Search for the cell housing the specified text and yield its (x, y) center coordinate. 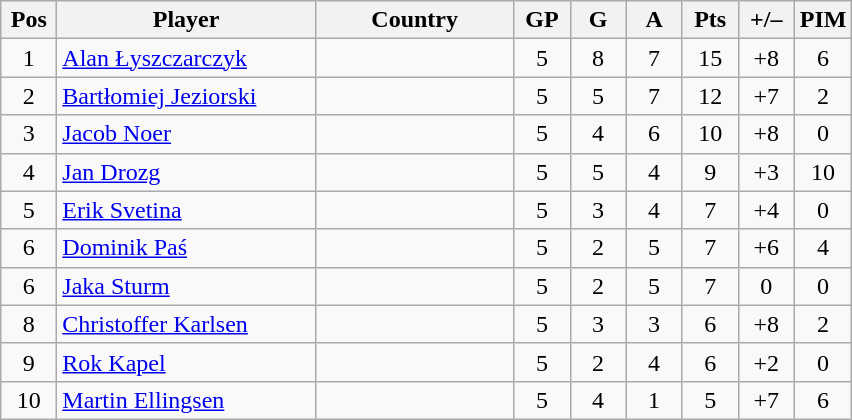
A (654, 20)
12 (710, 96)
Pts (710, 20)
Bartłomiej Jeziorski (186, 96)
Jan Drozg (186, 172)
Pos (29, 20)
+4 (766, 210)
Rok Kapel (186, 362)
Player (186, 20)
Erik Svetina (186, 210)
Martin Ellingsen (186, 400)
Jacob Noer (186, 134)
+3 (766, 172)
GP (542, 20)
PIM (823, 20)
Jaka Sturm (186, 286)
G (598, 20)
Alan Łyszczarczyk (186, 58)
+/– (766, 20)
Christoffer Karlsen (186, 324)
15 (710, 58)
+2 (766, 362)
+6 (766, 248)
Country (414, 20)
Dominik Paś (186, 248)
